For the text-containing cell, return its midpoint in (X, Y) coordinate format. 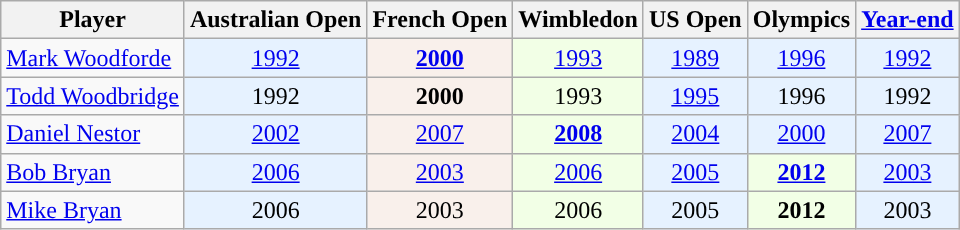
Mark Woodforde (93, 58)
Year-end (908, 20)
2008 (578, 134)
Daniel Nestor (93, 134)
1995 (695, 96)
Todd Woodbridge (93, 96)
Australian Open (275, 20)
Mike Bryan (93, 210)
French Open (440, 20)
Olympics (801, 20)
Wimbledon (578, 20)
US Open (695, 20)
2002 (275, 134)
1989 (695, 58)
2004 (695, 134)
Player (93, 20)
Bob Bryan (93, 172)
